Detect which cell encompasses the target text, then output its (x, y) center coordinate. 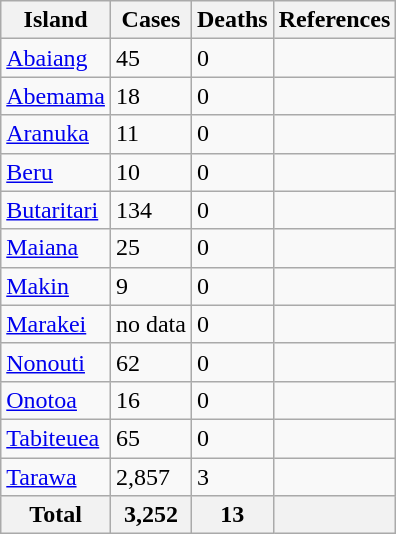
References (334, 20)
no data (150, 324)
25 (150, 248)
134 (150, 210)
11 (150, 134)
10 (150, 172)
Total (56, 515)
Tabiteuea (56, 438)
9 (150, 286)
Island (56, 20)
Nonouti (56, 362)
Abaiang (56, 58)
Abemama (56, 96)
Butaritari (56, 210)
3 (232, 477)
18 (150, 96)
Marakei (56, 324)
Onotoa (56, 400)
2,857 (150, 477)
Tarawa (56, 477)
45 (150, 58)
Deaths (232, 20)
65 (150, 438)
13 (232, 515)
Maiana (56, 248)
Aranuka (56, 134)
Beru (56, 172)
62 (150, 362)
3,252 (150, 515)
16 (150, 400)
Makin (56, 286)
Cases (150, 20)
